Provide the (x, y) coordinate of the cell's center where the given text is located.  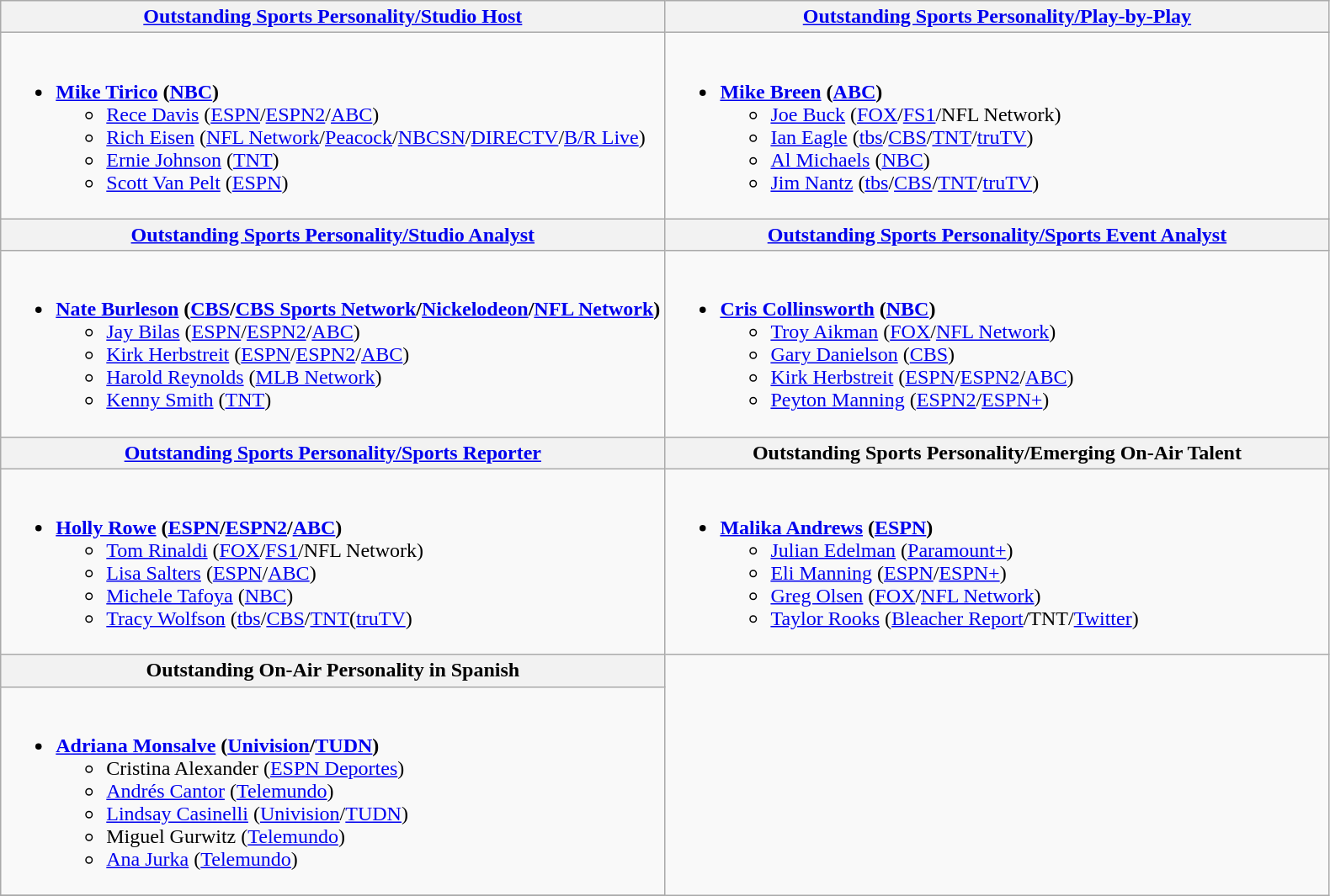
Outstanding Sports Personality/Studio Analyst (333, 235)
Outstanding Sports Personality/Emerging On-Air Talent (997, 453)
Malika Andrews (ESPN)Julian Edelman (Paramount+)Eli Manning (ESPN/ESPN+)Greg Olsen (FOX/NFL Network)Taylor Rooks (Bleacher Report/TNT/Twitter) (997, 562)
Outstanding Sports Personality/Studio Host (333, 17)
Cris Collinsworth (NBC)Troy Aikman (FOX/NFL Network)Gary Danielson (CBS)Kirk Herbstreit (ESPN/ESPN2/ABC)Peyton Manning (ESPN2/ESPN+) (997, 343)
Holly Rowe (ESPN/ESPN2/ABC)Tom Rinaldi (FOX/FS1/NFL Network)Lisa Salters (ESPN/ABC)Michele Tafoya (NBC)Tracy Wolfson (tbs/CBS/TNT(truTV) (333, 562)
Outstanding On-Air Personality in Spanish (333, 671)
Mike Breen (ABC)Joe Buck (FOX/FS1/NFL Network)Ian Eagle (tbs/CBS/TNT/truTV)Al Michaels (NBC)Jim Nantz (tbs/CBS/TNT/truTV) (997, 126)
Mike Tirico (NBC)Rece Davis (ESPN/ESPN2/ABC)Rich Eisen (NFL Network/Peacock/NBCSN/DIRECTV/B/R Live)Ernie Johnson (TNT)Scott Van Pelt (ESPN) (333, 126)
Outstanding Sports Personality/Sports Reporter (333, 453)
Outstanding Sports Personality/Play-by-Play (997, 17)
Outstanding Sports Personality/Sports Event Analyst (997, 235)
